Detect which cell encompasses the target text, then output its (X, Y) center coordinate. 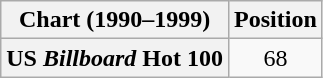
Chart (1990–1999) (115, 20)
Position (276, 20)
68 (276, 58)
US Billboard Hot 100 (115, 58)
